Return [X, Y] of the center of cell containing provided text 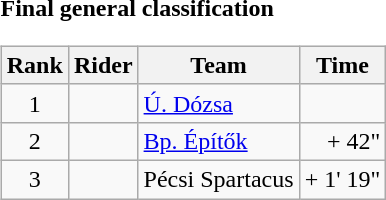
+ 1' 19" [342, 179]
1 [34, 103]
Pécsi Spartacus [218, 179]
Rank [34, 65]
Rider [103, 65]
Team [218, 65]
+ 42" [342, 141]
3 [34, 179]
2 [34, 141]
Time [342, 65]
Bp. Építők [218, 141]
Ú. Dózsa [218, 103]
